Capture the cell that displays the provided text and extract its (x, y) central coordinate. 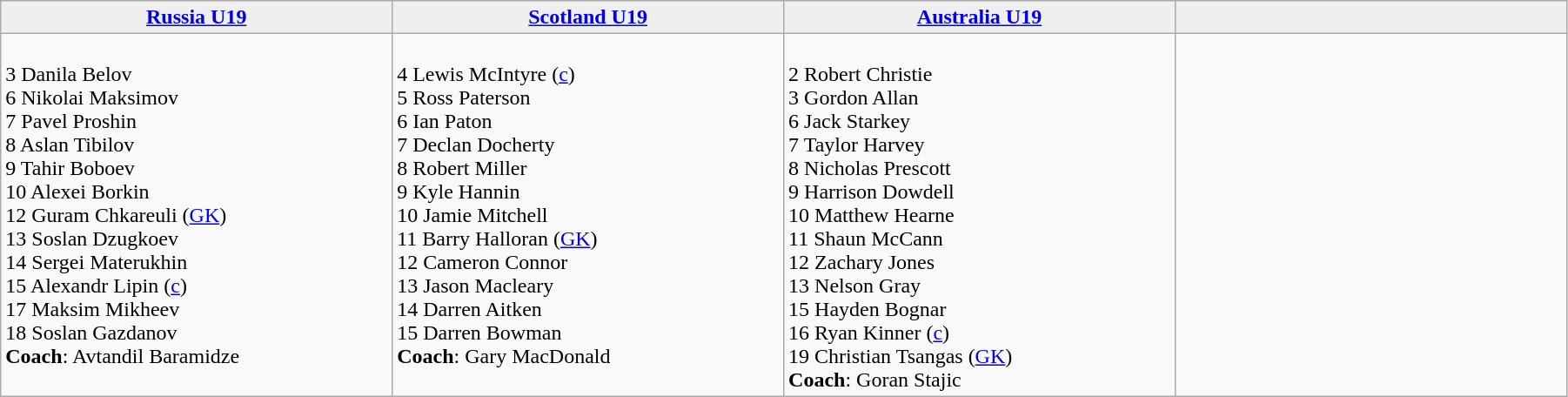
Scotland U19 (588, 17)
Russia U19 (197, 17)
Australia U19 (980, 17)
